Output the (X, Y) coordinate of the center of the cell containing the given text.  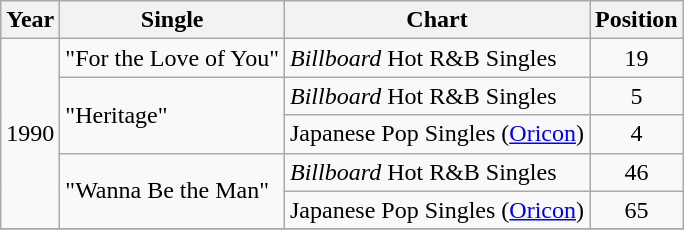
"Wanna Be the Man" (172, 191)
1990 (30, 134)
5 (637, 96)
Chart (436, 20)
Year (30, 20)
46 (637, 172)
65 (637, 210)
Single (172, 20)
4 (637, 134)
Position (637, 20)
"For the Love of You" (172, 58)
"Heritage" (172, 115)
19 (637, 58)
